From the cell containing the given text, extract its center point as (X, Y) coordinate. 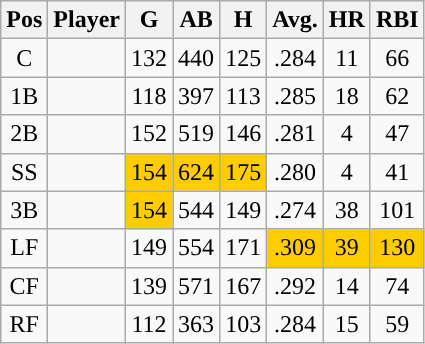
RBI (397, 20)
38 (346, 210)
AB (196, 20)
H (244, 20)
118 (150, 96)
440 (196, 58)
41 (397, 172)
11 (346, 58)
363 (196, 324)
571 (196, 286)
G (150, 20)
LF (24, 248)
47 (397, 134)
15 (346, 324)
624 (196, 172)
62 (397, 96)
39 (346, 248)
.281 (296, 134)
66 (397, 58)
14 (346, 286)
1B (24, 96)
CF (24, 286)
167 (244, 286)
2B (24, 134)
544 (196, 210)
132 (150, 58)
.292 (296, 286)
.309 (296, 248)
175 (244, 172)
101 (397, 210)
146 (244, 134)
C (24, 58)
18 (346, 96)
139 (150, 286)
59 (397, 324)
519 (196, 134)
.285 (296, 96)
RF (24, 324)
Pos (24, 20)
.280 (296, 172)
397 (196, 96)
103 (244, 324)
113 (244, 96)
Avg. (296, 20)
HR (346, 20)
112 (150, 324)
74 (397, 286)
3B (24, 210)
.274 (296, 210)
152 (150, 134)
SS (24, 172)
Player (87, 20)
171 (244, 248)
130 (397, 248)
554 (196, 248)
125 (244, 58)
